Return the [x, y] coordinate for the center point of the cell that contains the specified text.  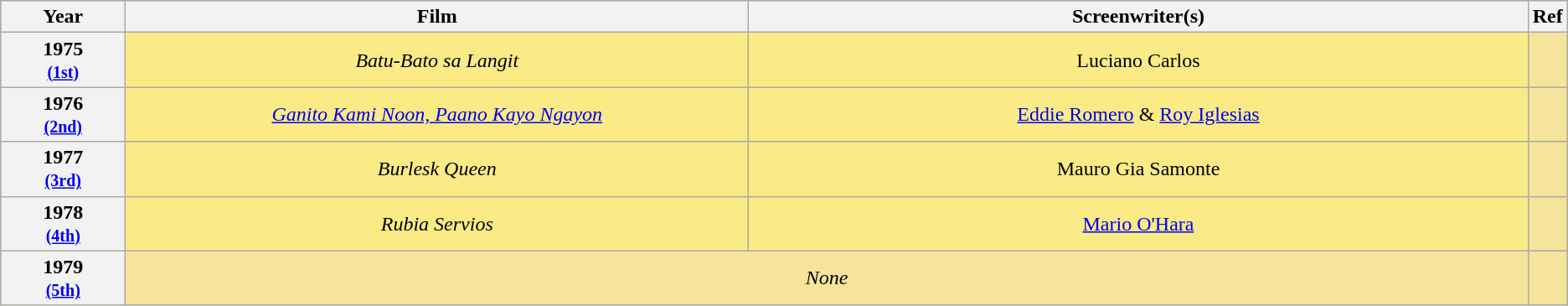
1977 (3rd) [64, 169]
Mauro Gia Samonte [1138, 169]
1978 (4th) [64, 223]
Film [437, 17]
Rubia Servios [437, 223]
Year [64, 17]
Mario O'Hara [1138, 223]
Batu-Bato sa Langit [437, 60]
1975 (1st) [64, 60]
Eddie Romero & Roy Iglesias [1138, 114]
1976 (2nd) [64, 114]
None [827, 278]
Ref [1548, 17]
Burlesk Queen [437, 169]
Screenwriter(s) [1138, 17]
1979 (5th) [64, 278]
Ganito Kami Noon, Paano Kayo Ngayon [437, 114]
Luciano Carlos [1138, 60]
